Identify which cell holds the provided text, then report its (x, y) central coordinate. 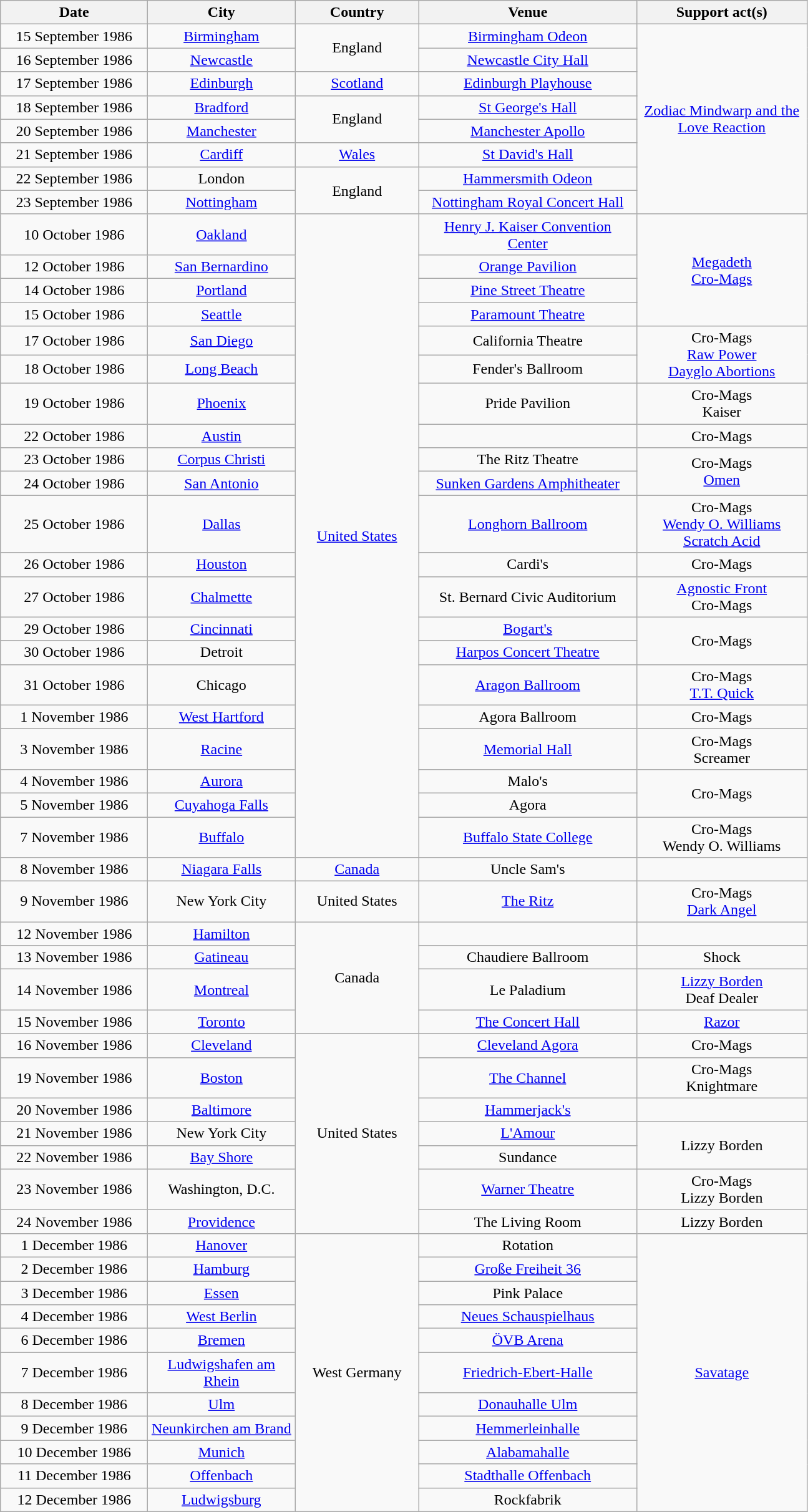
Aurora (221, 781)
Pride Pavilion (528, 404)
20 September 1986 (74, 131)
Rotation (528, 1245)
Portland (221, 290)
Racine (221, 749)
Cro-MagsRaw PowerDayglo Abortions (722, 355)
Offenbach (221, 1476)
Sundance (528, 1157)
Seattle (221, 314)
Montreal (221, 989)
Shock (722, 957)
8 December 1986 (74, 1405)
West Hartford (221, 717)
Ludwigsburg (221, 1500)
Cincinnati (221, 629)
Cro-MagsKaiser (722, 404)
The Channel (528, 1078)
16 November 1986 (74, 1045)
15 October 1986 (74, 314)
California Theatre (528, 341)
Memorial Hall (528, 749)
Nottingham Royal Concert Hall (528, 202)
Razor (722, 1022)
Chalmette (221, 596)
Hammerjack's (528, 1110)
21 November 1986 (74, 1133)
Austin (221, 436)
Date (74, 12)
Edinburgh (221, 84)
6 December 1986 (74, 1340)
1 November 1986 (74, 717)
City (221, 12)
Niagara Falls (221, 870)
Hemmerleinhalle (528, 1428)
Cro-MagsWendy O. WilliamsScratch Acid (722, 524)
Bradford (221, 107)
17 September 1986 (74, 84)
Cleveland (221, 1045)
West Germany (357, 1372)
Savatage (722, 1372)
Cro-MagsDark Angel (722, 902)
Stadthalle Offenbach (528, 1476)
Cro-MagsWendy O. Williams (722, 837)
Cro-MagsLizzy Borden (722, 1189)
Munich (221, 1452)
Donauhalle Ulm (528, 1405)
20 November 1986 (74, 1110)
Harpos Concert Theatre (528, 652)
Pine Street Theatre (528, 290)
15 September 1986 (74, 36)
18 September 1986 (74, 107)
27 October 1986 (74, 596)
Cardiff (221, 155)
14 November 1986 (74, 989)
Neues Schauspielhaus (528, 1317)
Buffalo State College (528, 837)
21 September 1986 (74, 155)
Venue (528, 12)
22 November 1986 (74, 1157)
Edinburgh Playhouse (528, 84)
1 December 1986 (74, 1245)
15 November 1986 (74, 1022)
West Berlin (221, 1317)
24 November 1986 (74, 1221)
12 November 1986 (74, 934)
23 November 1986 (74, 1189)
12 December 1986 (74, 1500)
The Ritz Theatre (528, 460)
Cleveland Agora (528, 1045)
Baltimore (221, 1110)
Warner Theatre (528, 1189)
Cro-MagsT.T. Quick (722, 685)
Alabamahalle (528, 1452)
25 October 1986 (74, 524)
9 November 1986 (74, 902)
Zodiac Mindwarp and the Love Reaction (722, 119)
29 October 1986 (74, 629)
Aragon Ballroom (528, 685)
Fender's Ballroom (528, 369)
4 December 1986 (74, 1317)
Dallas (221, 524)
9 December 1986 (74, 1428)
Oakland (221, 235)
Paramount Theatre (528, 314)
Detroit (221, 652)
London (221, 178)
Ulm (221, 1405)
St David's Hall (528, 155)
Boston (221, 1078)
24 October 1986 (74, 483)
Birmingham Odeon (528, 36)
3 November 1986 (74, 749)
Newcastle (221, 60)
Uncle Sam's (528, 870)
26 October 1986 (74, 565)
Lizzy BordenDeaf Dealer (722, 989)
Bogart's (528, 629)
Henry J. Kaiser Convention Center (528, 235)
Longhorn Ballroom (528, 524)
18 October 1986 (74, 369)
Malo's (528, 781)
Chicago (221, 685)
16 September 1986 (74, 60)
Country (357, 12)
Essen (221, 1293)
Birmingham (221, 36)
Ludwigshafen am Rhein (221, 1372)
Hanover (221, 1245)
San Antonio (221, 483)
23 October 1986 (74, 460)
19 November 1986 (74, 1078)
Bay Shore (221, 1157)
The Living Room (528, 1221)
7 November 1986 (74, 837)
Große Freiheit 36 (528, 1269)
Hammersmith Odeon (528, 178)
Support act(s) (722, 12)
St. Bernard Civic Auditorium (528, 596)
Agora (528, 805)
31 October 1986 (74, 685)
30 October 1986 (74, 652)
Bremen (221, 1340)
Buffalo (221, 837)
14 October 1986 (74, 290)
3 December 1986 (74, 1293)
Cro-MagsOmen (722, 472)
22 October 1986 (74, 436)
Providence (221, 1221)
ÖVB Arena (528, 1340)
MegadethCro-Mags (722, 269)
2 December 1986 (74, 1269)
10 December 1986 (74, 1452)
Newcastle City Hall (528, 60)
Agnostic FrontCro-Mags (722, 596)
22 September 1986 (74, 178)
Scotland (357, 84)
Washington, D.C. (221, 1189)
San Bernardino (221, 266)
Houston (221, 565)
The Ritz (528, 902)
Hamburg (221, 1269)
Manchester Apollo (528, 131)
12 October 1986 (74, 266)
Wales (357, 155)
Pink Palace (528, 1293)
Corpus Christi (221, 460)
Gatineau (221, 957)
Cro-MagsScreamer (722, 749)
Le Paladium (528, 989)
Orange Pavilion (528, 266)
Sunken Gardens Amphitheater (528, 483)
Cardi's (528, 565)
Cuyahoga Falls (221, 805)
23 September 1986 (74, 202)
Long Beach (221, 369)
Nottingham (221, 202)
The Concert Hall (528, 1022)
Friedrich-Ebert-Halle (528, 1372)
L'Amour (528, 1133)
St George's Hall (528, 107)
Rockfabrik (528, 1500)
10 October 1986 (74, 235)
Chaudiere Ballroom (528, 957)
Neunkirchen am Brand (221, 1428)
Toronto (221, 1022)
5 November 1986 (74, 805)
8 November 1986 (74, 870)
7 December 1986 (74, 1372)
19 October 1986 (74, 404)
Manchester (221, 131)
Phoenix (221, 404)
Cro-MagsKnightmare (722, 1078)
Agora Ballroom (528, 717)
13 November 1986 (74, 957)
4 November 1986 (74, 781)
17 October 1986 (74, 341)
11 December 1986 (74, 1476)
San Diego (221, 341)
Hamilton (221, 934)
